Identify which cell holds the provided text, then report its [x, y] central coordinate. 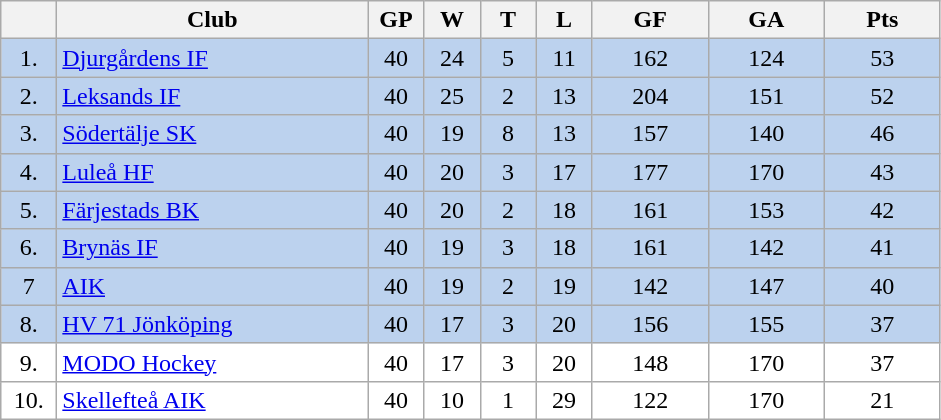
Skellefteå AIK [212, 400]
Djurgårdens IF [212, 58]
46 [882, 134]
157 [650, 134]
53 [882, 58]
156 [650, 324]
Luleå HF [212, 172]
124 [766, 58]
Färjestads BK [212, 210]
21 [882, 400]
153 [766, 210]
52 [882, 96]
155 [766, 324]
5 [508, 58]
Club [212, 20]
GF [650, 20]
41 [882, 248]
GA [766, 20]
4. [29, 172]
140 [766, 134]
24 [452, 58]
43 [882, 172]
8 [508, 134]
8. [29, 324]
1. [29, 58]
1 [508, 400]
29 [564, 400]
148 [650, 362]
L [564, 20]
Pts [882, 20]
10 [452, 400]
3. [29, 134]
151 [766, 96]
5. [29, 210]
6. [29, 248]
AIK [212, 286]
Leksands IF [212, 96]
177 [650, 172]
147 [766, 286]
122 [650, 400]
MODO Hockey [212, 362]
204 [650, 96]
T [508, 20]
GP [396, 20]
Södertälje SK [212, 134]
11 [564, 58]
W [452, 20]
7 [29, 286]
9. [29, 362]
HV 71 Jönköping [212, 324]
162 [650, 58]
Brynäs IF [212, 248]
42 [882, 210]
10. [29, 400]
2. [29, 96]
25 [452, 96]
